Determine the (x, y) coordinate at the center of the cell enclosing the given text.  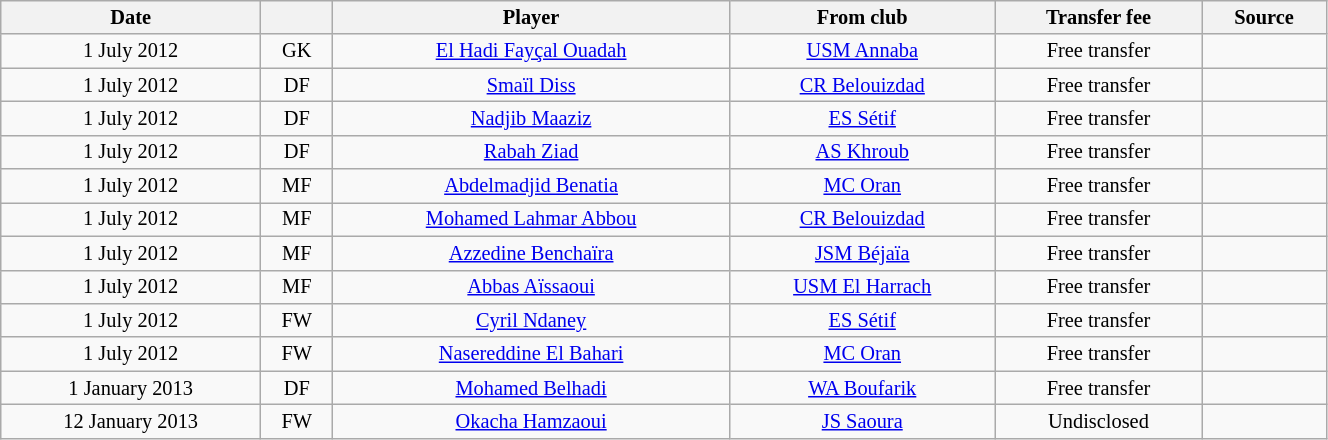
El Hadi Fayçal Ouadah (531, 51)
Okacha Hamzaoui (531, 421)
GK (297, 51)
Rabah Ziad (531, 152)
1 January 2013 (131, 388)
Smaïl Diss (531, 85)
USM Annaba (862, 51)
Abbas Aïssaoui (531, 287)
WA Boufarik (862, 388)
Source (1264, 17)
AS Khroub (862, 152)
Player (531, 17)
Azzedine Benchaïra (531, 253)
Cyril Ndaney (531, 320)
USM El Harrach (862, 287)
Transfer fee (1098, 17)
Abdelmadjid Benatia (531, 186)
Mohamed Belhadi (531, 388)
Mohamed Lahmar Abbou (531, 219)
JS Saoura (862, 421)
Undisclosed (1098, 421)
12 January 2013 (131, 421)
Nasereddine El Bahari (531, 354)
Date (131, 17)
Nadjib Maaziz (531, 118)
JSM Béjaïa (862, 253)
From club (862, 17)
